Search for the cell housing the specified text and yield its (X, Y) center coordinate. 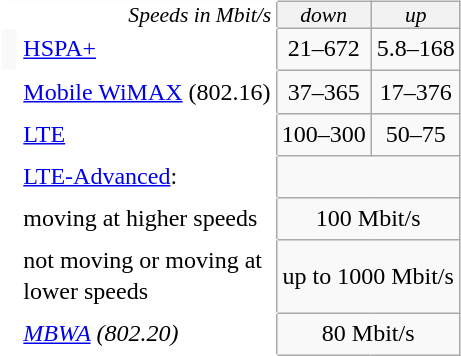
down (324, 14)
moving at higher speeds (147, 219)
LTE-Advanced: (147, 176)
LTE (147, 134)
MBWA (802.20) (147, 334)
5.8–168 (416, 50)
Speeds in Mbit/s (138, 14)
HSPA+ (147, 50)
37–365 (324, 92)
up (416, 14)
not moving or moving at lower speeds (147, 276)
50–75 (416, 134)
17–376 (416, 92)
100–300 (324, 134)
100 Mbit/s (368, 219)
up to 1000 Mbit/s (368, 276)
21–672 (324, 50)
80 Mbit/s (368, 334)
Mobile WiMAX (802.16) (147, 92)
